Locate the cell with the specified text and output its [x, y] center coordinate. 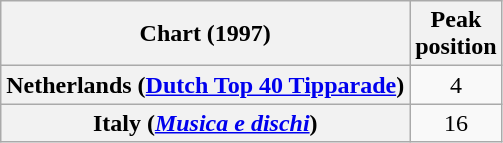
16 [456, 123]
Netherlands (Dutch Top 40 Tipparade) [206, 85]
Italy (Musica e dischi) [206, 123]
Peakposition [456, 34]
4 [456, 85]
Chart (1997) [206, 34]
